Identify which cell holds the provided text, then report its [x, y] central coordinate. 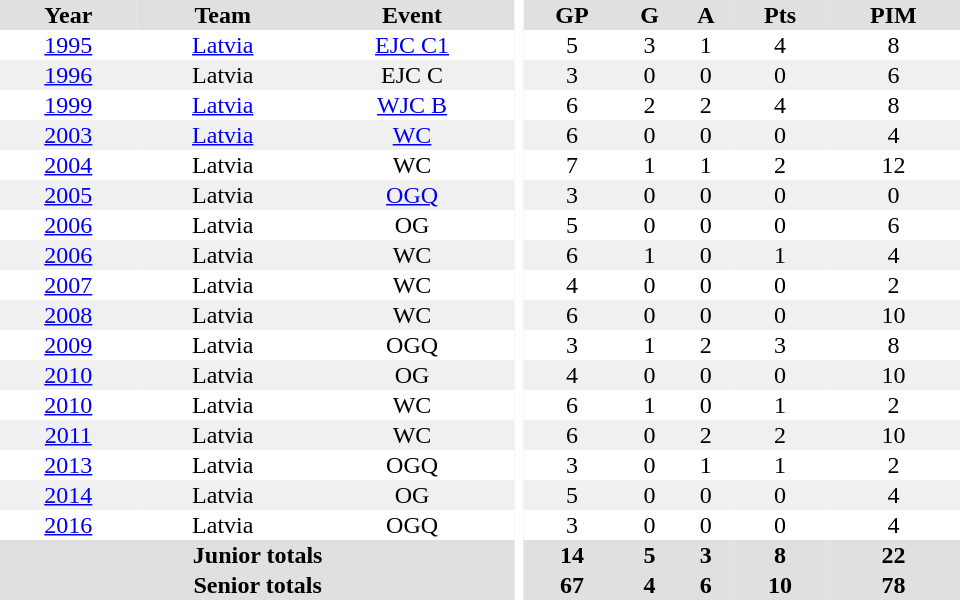
WJC B [412, 105]
67 [572, 585]
2016 [68, 525]
Junior totals [258, 555]
2009 [68, 345]
2005 [68, 195]
14 [572, 555]
PIM [894, 15]
2003 [68, 135]
GP [572, 15]
1999 [68, 105]
2014 [68, 495]
1995 [68, 45]
Team [223, 15]
A [706, 15]
7 [572, 165]
78 [894, 585]
Senior totals [258, 585]
2008 [68, 315]
Pts [780, 15]
EJC C1 [412, 45]
EJC C [412, 75]
2011 [68, 435]
Event [412, 15]
Year [68, 15]
22 [894, 555]
2004 [68, 165]
2013 [68, 465]
1996 [68, 75]
G [650, 15]
12 [894, 165]
2007 [68, 285]
